Return the [x, y] coordinate for the center point of the cell that contains the specified text.  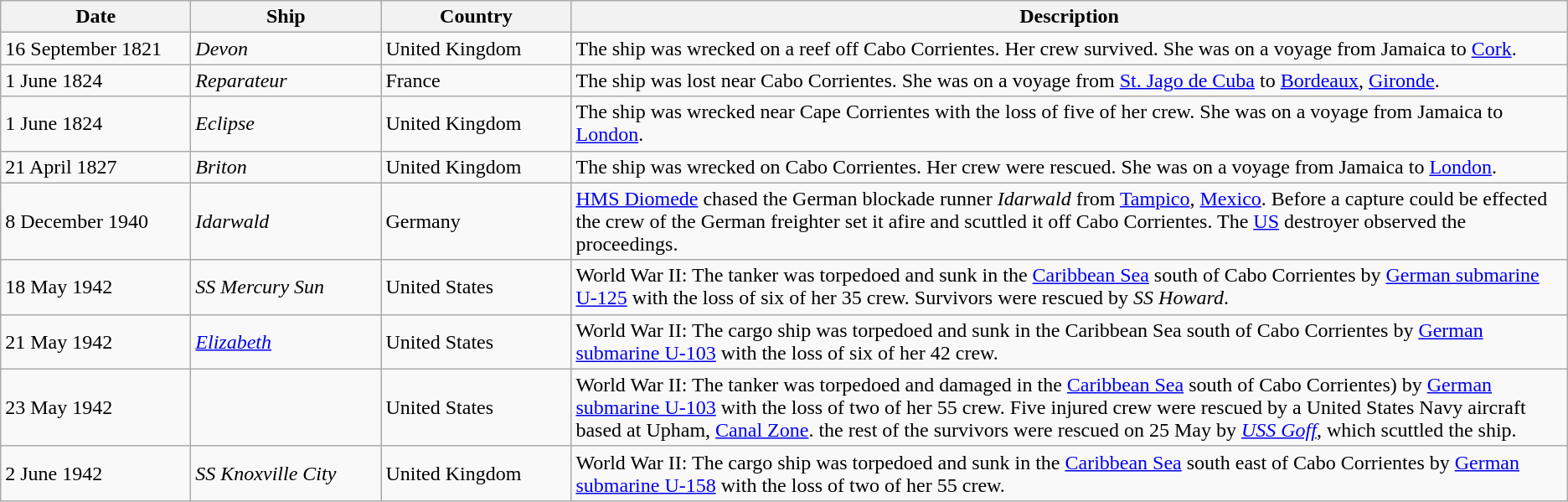
Elizabeth [286, 342]
Date [95, 17]
Idarwald [286, 221]
21 April 1827 [95, 167]
SS Mercury Sun [286, 287]
Briton [286, 167]
16 September 1821 [95, 49]
The ship was lost near Cabo Corrientes. She was on a voyage from St. Jago de Cuba to Bordeaux, Gironde. [1069, 80]
8 December 1940 [95, 221]
Germany [476, 221]
France [476, 80]
Reparateur [286, 80]
The ship was wrecked on a reef off Cabo Corrientes. Her crew survived. She was on a voyage from Jamaica to Cork. [1069, 49]
21 May 1942 [95, 342]
23 May 1942 [95, 407]
2 June 1942 [95, 473]
18 May 1942 [95, 287]
Eclipse [286, 124]
SS Knoxville City [286, 473]
The ship was wrecked on Cabo Corrientes. Her crew were rescued. She was on a voyage from Jamaica to London. [1069, 167]
Description [1069, 17]
Country [476, 17]
Ship [286, 17]
The ship was wrecked near Cape Corrientes with the loss of five of her crew. She was on a voyage from Jamaica to London. [1069, 124]
Devon [286, 49]
